Search for the cell housing the specified text and yield its [X, Y] center coordinate. 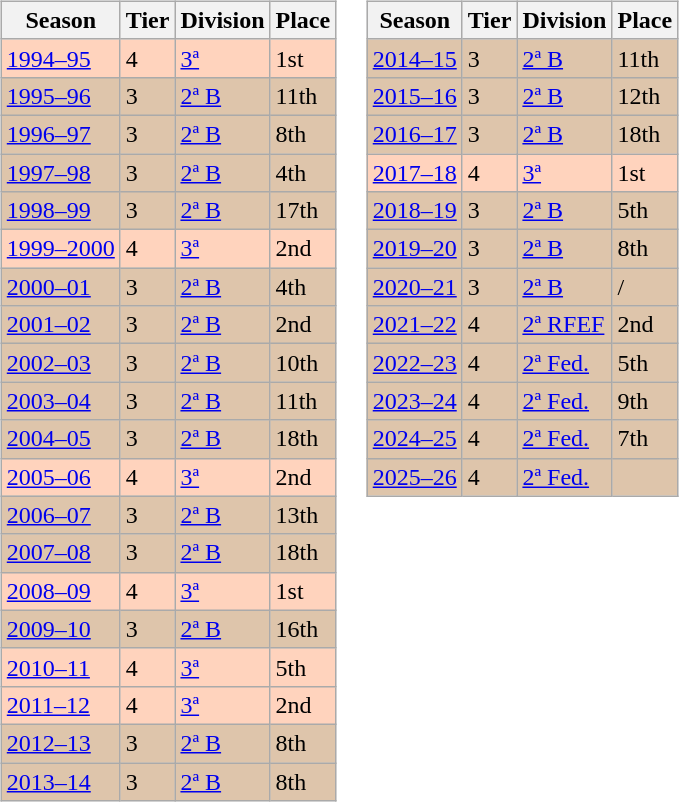
9th [645, 401]
2012–13 [60, 743]
2001–02 [60, 325]
7th [645, 439]
2021–22 [414, 325]
2010–11 [60, 667]
2022–23 [414, 363]
2020–21 [414, 287]
2017–18 [414, 173]
1999–2000 [60, 249]
13th [303, 515]
2019–20 [414, 249]
2024–25 [414, 439]
2015–16 [414, 96]
1998–99 [60, 211]
2007–08 [60, 553]
2006–07 [60, 515]
/ [645, 287]
1996–97 [60, 134]
2013–14 [60, 781]
2000–01 [60, 287]
2004–05 [60, 439]
2008–09 [60, 591]
2014–15 [414, 58]
2025–26 [414, 477]
2003–04 [60, 401]
2ª RFEF [564, 325]
2005–06 [60, 477]
2009–10 [60, 629]
2002–03 [60, 363]
2016–17 [414, 134]
1997–98 [60, 173]
12th [645, 96]
1995–96 [60, 96]
2011–12 [60, 705]
17th [303, 211]
1994–95 [60, 58]
10th [303, 363]
2018–19 [414, 211]
16th [303, 629]
2023–24 [414, 401]
